Extract the [x, y] coordinate from the center of the cell holding the provided text.  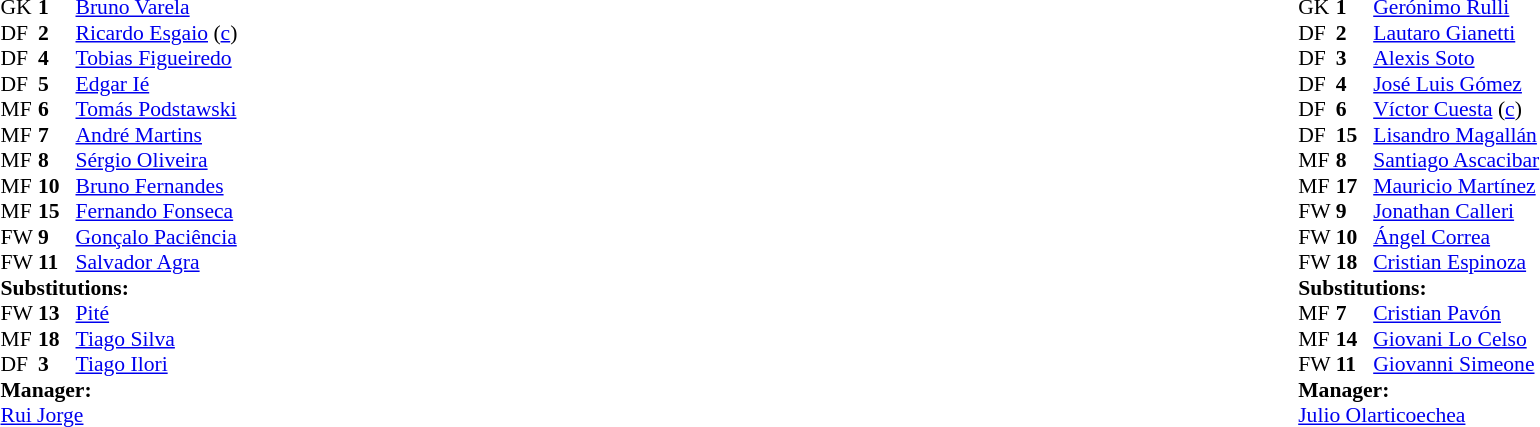
Tiago Ilori [157, 365]
Lisandro Magallán [1456, 135]
Cristian Pavón [1456, 313]
Cristian Espinoza [1456, 263]
Gonçalo Paciência [157, 237]
Lautaro Gianetti [1456, 33]
Giovanni Simeone [1456, 365]
Salvador Agra [157, 263]
Sérgio Oliveira [157, 161]
Jonathan Calleri [1456, 211]
Ricardo Esgaio (c) [157, 33]
Víctor Cuesta (c) [1456, 109]
5 [57, 84]
Giovani Lo Celso [1456, 339]
Tobias Figueiredo [157, 59]
17 [1355, 186]
Ángel Correa [1456, 237]
Tiago Silva [157, 339]
Pité [157, 313]
Alexis Soto [1456, 59]
13 [57, 313]
Tomás Podstawski [157, 109]
Santiago Ascacibar [1456, 161]
André Martins [157, 135]
14 [1355, 339]
Edgar Ié [157, 84]
José Luis Gómez [1456, 84]
Mauricio Martínez [1456, 186]
Bruno Fernandes [157, 186]
Fernando Fonseca [157, 211]
